For the text-containing cell, return its midpoint in [x, y] coordinate format. 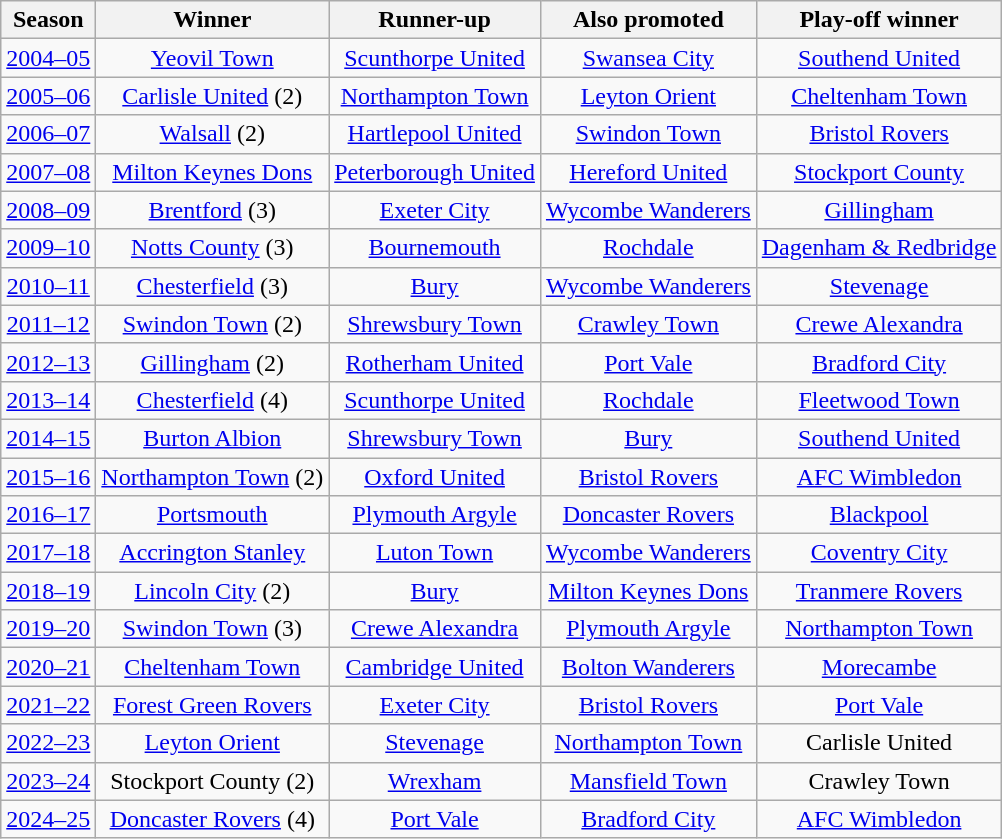
Hereford United [648, 172]
Accrington Stanley [212, 553]
2008–09 [48, 210]
2024–25 [48, 819]
Cambridge United [435, 667]
Walsall (2) [212, 134]
2022–23 [48, 743]
Play-off winner [879, 20]
Dagenham & Redbridge [879, 248]
Swindon Town (2) [212, 324]
Chesterfield (3) [212, 286]
Portsmouth [212, 515]
Morecambe [879, 667]
Runner-up [435, 20]
Gillingham (2) [212, 362]
2021–22 [48, 705]
Bournemouth [435, 248]
Doncaster Rovers (4) [212, 819]
2010–11 [48, 286]
Wrexham [435, 781]
Notts County (3) [212, 248]
Stockport County [879, 172]
2023–24 [48, 781]
2007–08 [48, 172]
Burton Albion [212, 438]
Season [48, 20]
Forest Green Rovers [212, 705]
Also promoted [648, 20]
2009–10 [48, 248]
Blackpool [879, 515]
Tranmere Rovers [879, 591]
Yeovil Town [212, 58]
2006–07 [48, 134]
Gillingham [879, 210]
Northampton Town (2) [212, 477]
Brentford (3) [212, 210]
Swindon Town (3) [212, 629]
Coventry City [879, 553]
2013–14 [48, 400]
Oxford United [435, 477]
2015–16 [48, 477]
2018–19 [48, 591]
Carlisle United (2) [212, 96]
Lincoln City (2) [212, 591]
Rotherham United [435, 362]
Winner [212, 20]
2016–17 [48, 515]
2011–12 [48, 324]
2012–13 [48, 362]
Swansea City [648, 58]
Mansfield Town [648, 781]
Peterborough United [435, 172]
2014–15 [48, 438]
Fleetwood Town [879, 400]
Doncaster Rovers [648, 515]
2005–06 [48, 96]
2019–20 [48, 629]
Hartlepool United [435, 134]
2004–05 [48, 58]
2020–21 [48, 667]
Bolton Wanderers [648, 667]
Luton Town [435, 553]
Chesterfield (4) [212, 400]
2017–18 [48, 553]
Stockport County (2) [212, 781]
Swindon Town [648, 134]
Carlisle United [879, 743]
